Output the [X, Y] coordinate of the center of the cell containing the given text.  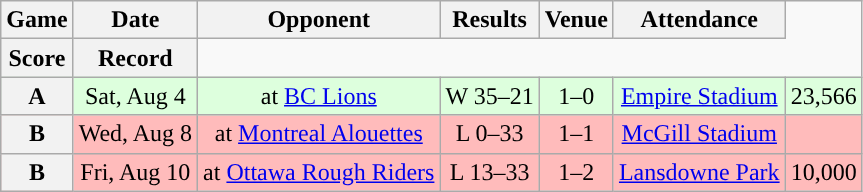
Lansdowne Park [699, 172]
1–0 [576, 96]
W 35–21 [490, 96]
at Ottawa Rough Riders [319, 172]
Score [37, 58]
Wed, Aug 8 [135, 134]
L 0–33 [490, 134]
1–2 [576, 172]
at Montreal Alouettes [319, 134]
A [37, 96]
at BC Lions [319, 96]
Empire Stadium [699, 96]
Venue [576, 20]
Date [135, 20]
Game [37, 20]
Record [135, 58]
Attendance [699, 20]
L 13–33 [490, 172]
10,000 [824, 172]
Opponent [319, 20]
23,566 [824, 96]
Sat, Aug 4 [135, 96]
McGill Stadium [699, 134]
Results [490, 20]
Fri, Aug 10 [135, 172]
1–1 [576, 134]
